For the text-containing cell, return its midpoint in (x, y) coordinate format. 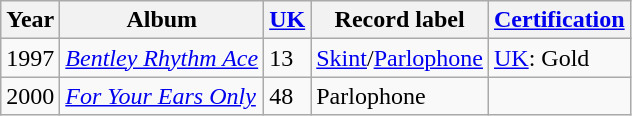
1997 (30, 58)
Album (162, 20)
UK: Gold (559, 58)
Skint/Parlophone (400, 58)
13 (288, 58)
Parlophone (400, 96)
For Your Ears Only (162, 96)
Record label (400, 20)
48 (288, 96)
Year (30, 20)
2000 (30, 96)
Bentley Rhythm Ace (162, 58)
Certification (559, 20)
UK (288, 20)
